Find where the given text appears and provide that cell's center as [x, y] coordinate. 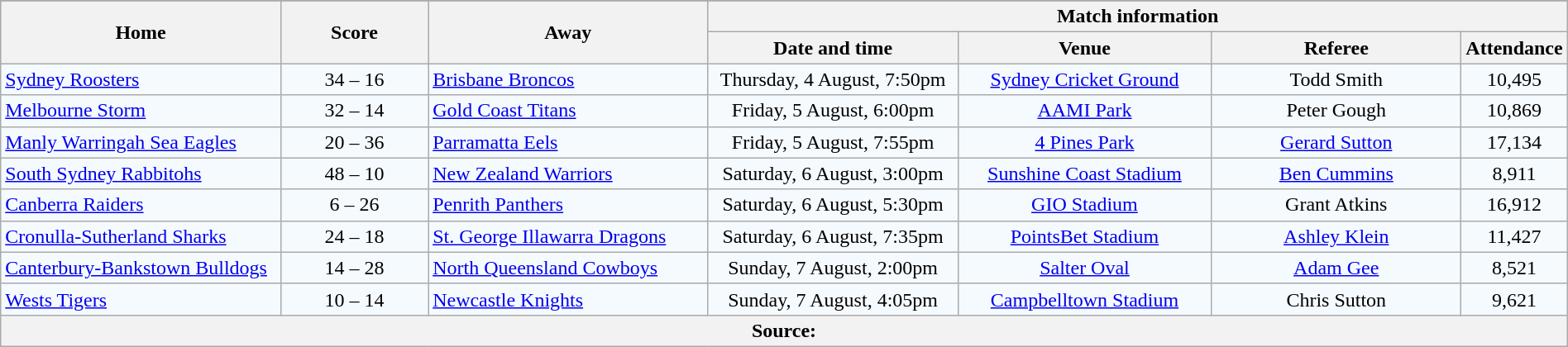
Sunshine Coast Stadium [1084, 173]
Saturday, 6 August, 5:30pm [833, 205]
10 – 14 [354, 299]
Sunday, 7 August, 4:05pm [833, 299]
11,427 [1514, 236]
Salter Oval [1084, 268]
10,869 [1514, 111]
Adam Gee [1336, 268]
Brisbane Broncos [568, 79]
Sydney Cricket Ground [1084, 79]
Canberra Raiders [141, 205]
32 – 14 [354, 111]
Gerard Sutton [1336, 142]
Attendance [1514, 48]
48 – 10 [354, 173]
Venue [1084, 48]
Chris Sutton [1336, 299]
Friday, 5 August, 6:00pm [833, 111]
New Zealand Warriors [568, 173]
Date and time [833, 48]
Campbelltown Stadium [1084, 299]
10,495 [1514, 79]
Ashley Klein [1336, 236]
Gold Coast Titans [568, 111]
GIO Stadium [1084, 205]
Ben Cummins [1336, 173]
Canterbury-Bankstown Bulldogs [141, 268]
South Sydney Rabbitohs [141, 173]
Referee [1336, 48]
16,912 [1514, 205]
St. George Illawarra Dragons [568, 236]
Saturday, 6 August, 3:00pm [833, 173]
Friday, 5 August, 7:55pm [833, 142]
Parramatta Eels [568, 142]
Penrith Panthers [568, 205]
14 – 28 [354, 268]
Away [568, 32]
Home [141, 32]
Cronulla-Sutherland Sharks [141, 236]
Source: [784, 330]
AAMI Park [1084, 111]
Score [354, 32]
Sydney Roosters [141, 79]
PointsBet Stadium [1084, 236]
34 – 16 [354, 79]
17,134 [1514, 142]
Peter Gough [1336, 111]
20 – 36 [354, 142]
4 Pines Park [1084, 142]
9,621 [1514, 299]
Wests Tigers [141, 299]
Thursday, 4 August, 7:50pm [833, 79]
8,521 [1514, 268]
24 – 18 [354, 236]
Match information [1138, 17]
North Queensland Cowboys [568, 268]
Manly Warringah Sea Eagles [141, 142]
Melbourne Storm [141, 111]
Todd Smith [1336, 79]
6 – 26 [354, 205]
Grant Atkins [1336, 205]
8,911 [1514, 173]
Newcastle Knights [568, 299]
Sunday, 7 August, 2:00pm [833, 268]
Saturday, 6 August, 7:35pm [833, 236]
